Identify which cell holds the provided text, then report its (x, y) central coordinate. 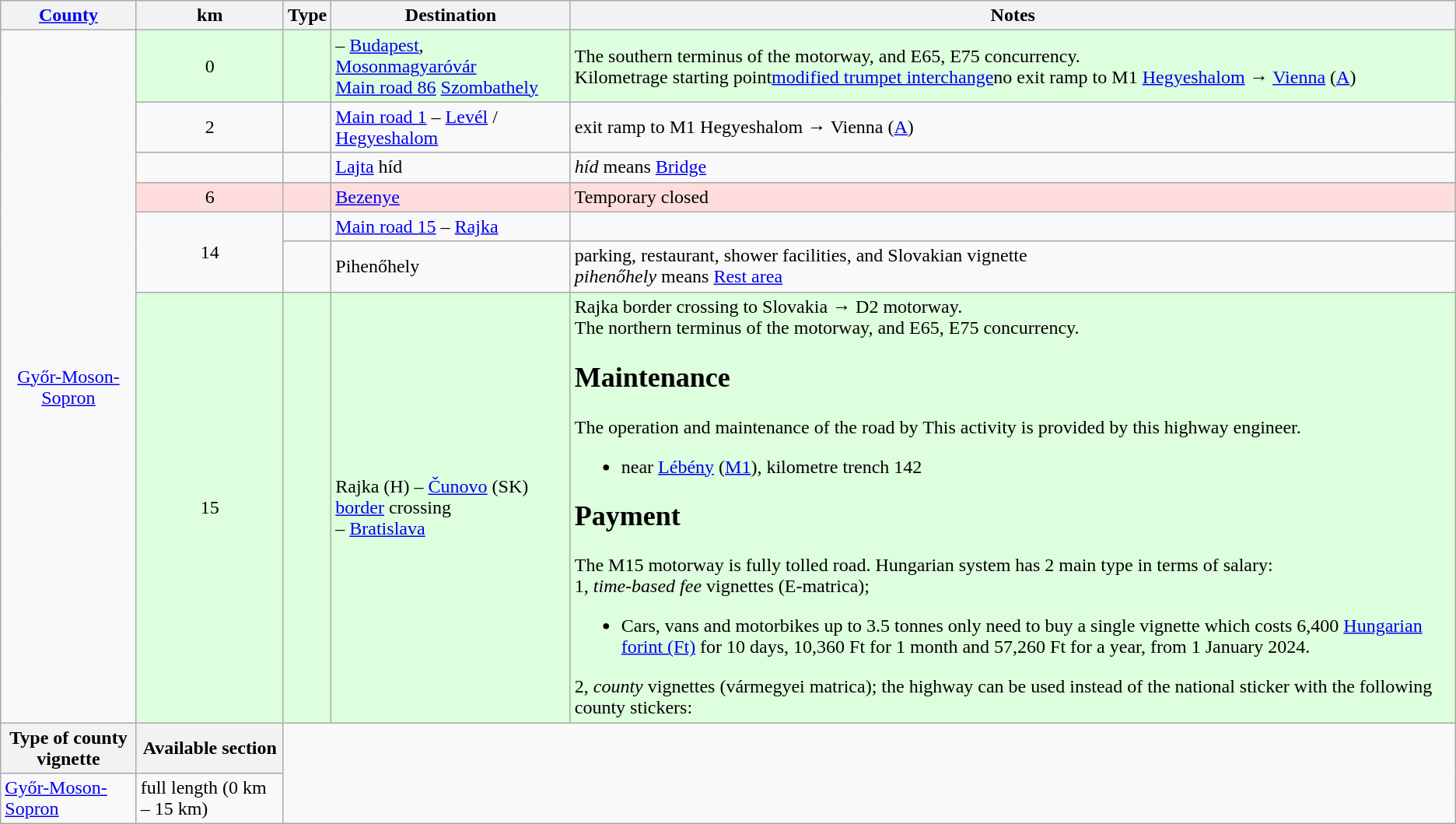
Rajka (H) – Čunovo (SK) border crossing – Bratislava (451, 507)
Lajta híd (451, 167)
County (68, 16)
Notes (1013, 16)
full length (0 km – 15 km) (210, 798)
Type of county vignette (68, 749)
Main road 15 – Rajka (451, 226)
0 (210, 66)
exit ramp to M1 Hegyeshalom → Vienna (A) (1013, 128)
15 (210, 507)
Destination (451, 16)
6 (210, 197)
km (210, 16)
híd means Bridge (1013, 167)
2 (210, 128)
Available section (210, 749)
Type (306, 16)
Bezenye (451, 197)
– Budapest, Mosonmagyaróvár Main road 86 Szombathely (451, 66)
parking, restaurant, shower facilities, and Slovakian vignettepihenőhely means Rest area (1013, 266)
Pihenőhely (451, 266)
Main road 1 – Levél / Hegyeshalom (451, 128)
Temporary closed (1013, 197)
14 (210, 252)
